Capture the cell that displays the provided text and extract its [x, y] central coordinate. 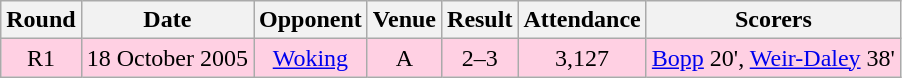
2–3 [480, 58]
18 October 2005 [167, 58]
R1 [41, 58]
A [404, 58]
Opponent [311, 20]
Venue [404, 20]
Result [480, 20]
Date [167, 20]
Bopp 20', Weir-Daley 38' [773, 58]
Attendance [582, 20]
Woking [311, 58]
3,127 [582, 58]
Round [41, 20]
Scorers [773, 20]
